Find where the given text appears and provide that cell's center as [X, Y] coordinate. 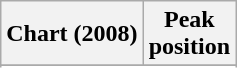
Chart (2008) [72, 34]
Peak position [189, 34]
